For the text-containing cell, return its midpoint in (X, Y) coordinate format. 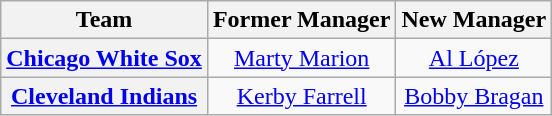
New Manager (474, 20)
Marty Marion (302, 58)
Bobby Bragan (474, 96)
Former Manager (302, 20)
Cleveland Indians (104, 96)
Team (104, 20)
Al López (474, 58)
Chicago White Sox (104, 58)
Kerby Farrell (302, 96)
